Locate the cell with the specified text and output its [x, y] center coordinate. 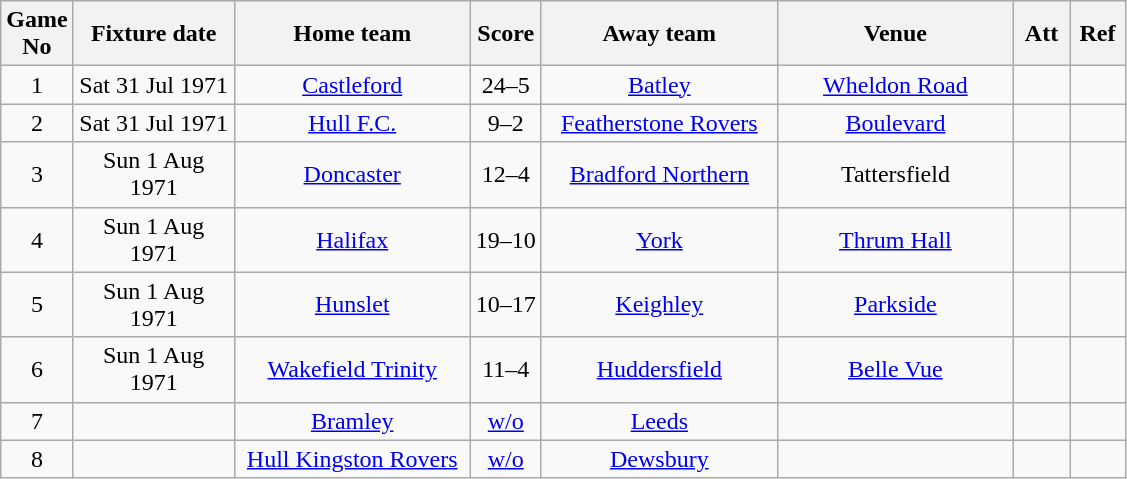
Home team [352, 34]
Halifax [352, 240]
Venue [895, 34]
Away team [659, 34]
11–4 [506, 370]
Boulevard [895, 123]
8 [37, 459]
Hunslet [352, 304]
4 [37, 240]
Fixture date [154, 34]
Hull F.C. [352, 123]
Dewsbury [659, 459]
7 [37, 421]
Game No [37, 34]
Hull Kingston Rovers [352, 459]
Leeds [659, 421]
5 [37, 304]
24–5 [506, 85]
Keighley [659, 304]
Belle Vue [895, 370]
19–10 [506, 240]
Parkside [895, 304]
Batley [659, 85]
10–17 [506, 304]
3 [37, 174]
Featherstone Rovers [659, 123]
Thrum Hall [895, 240]
Wakefield Trinity [352, 370]
Att [1041, 34]
Tattersfield [895, 174]
Doncaster [352, 174]
Huddersfield [659, 370]
12–4 [506, 174]
Bramley [352, 421]
York [659, 240]
Ref [1098, 34]
1 [37, 85]
Score [506, 34]
Castleford [352, 85]
2 [37, 123]
Bradford Northern [659, 174]
9–2 [506, 123]
Wheldon Road [895, 85]
6 [37, 370]
